Detect which cell encompasses the target text, then output its (X, Y) center coordinate. 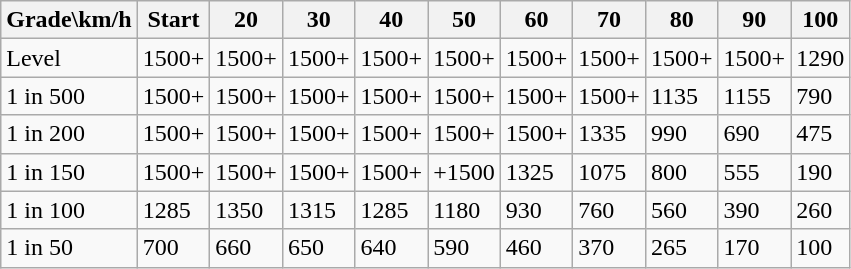
60 (536, 20)
1325 (536, 172)
990 (682, 134)
+1500 (464, 172)
560 (682, 210)
590 (464, 248)
460 (536, 248)
1315 (318, 210)
800 (682, 172)
650 (318, 248)
1350 (246, 210)
660 (246, 248)
790 (820, 96)
Grade\km/h (69, 20)
1335 (610, 134)
475 (820, 134)
265 (682, 248)
90 (754, 20)
1 in 100 (69, 210)
1 in 150 (69, 172)
70 (610, 20)
1075 (610, 172)
1155 (754, 96)
80 (682, 20)
700 (174, 248)
30 (318, 20)
260 (820, 210)
760 (610, 210)
40 (392, 20)
1135 (682, 96)
1 in 50 (69, 248)
690 (754, 134)
20 (246, 20)
640 (392, 248)
Level (69, 58)
Start (174, 20)
1180 (464, 210)
390 (754, 210)
555 (754, 172)
170 (754, 248)
190 (820, 172)
370 (610, 248)
930 (536, 210)
1 in 200 (69, 134)
1290 (820, 58)
1 in 500 (69, 96)
50 (464, 20)
